Return [X, Y] of the center of cell containing provided text 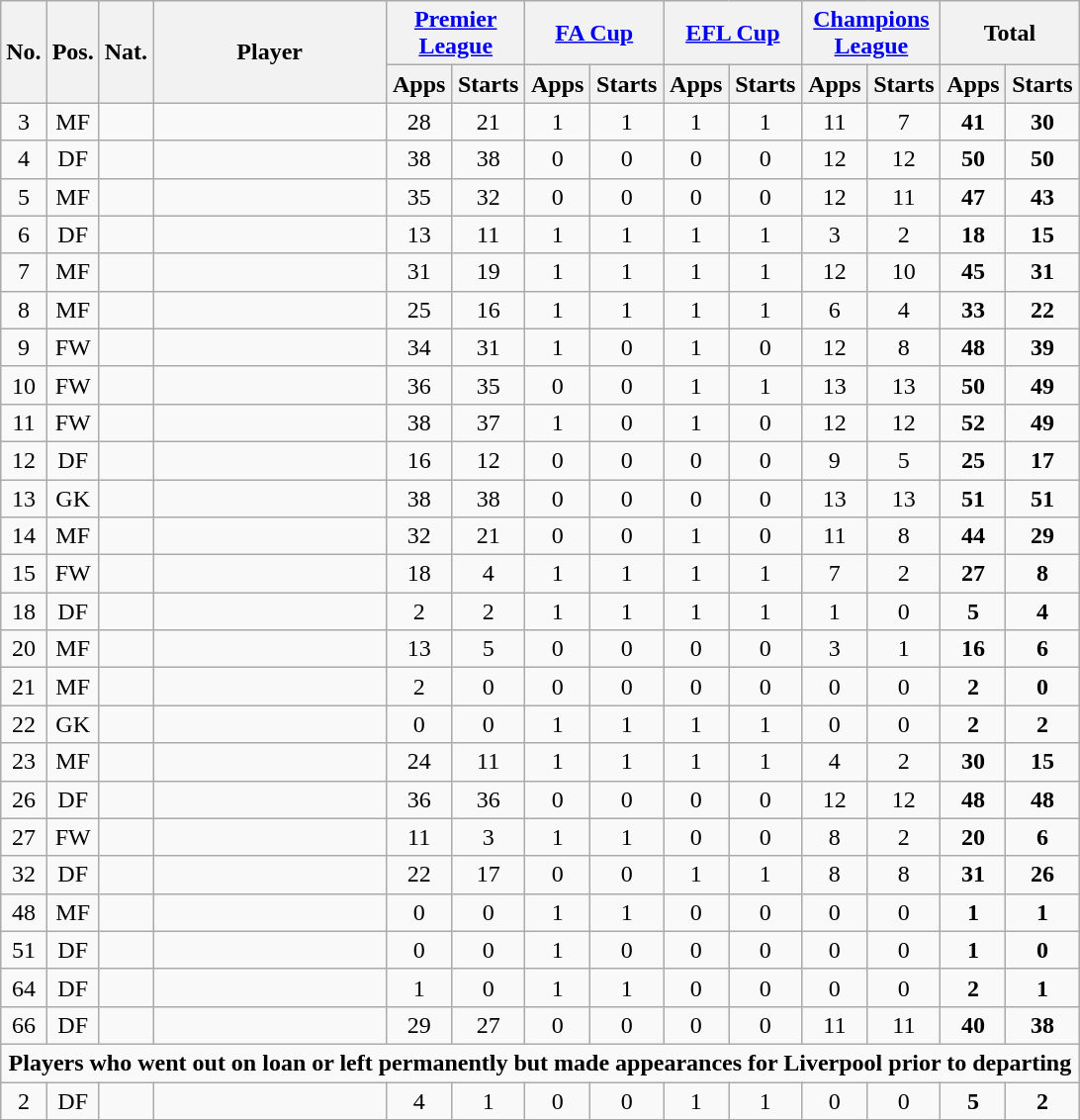
64 [24, 987]
40 [973, 1025]
14 [24, 536]
47 [973, 197]
43 [1042, 197]
Champions League [871, 34]
66 [24, 1025]
Nat. [126, 51]
37 [489, 422]
24 [419, 762]
41 [973, 122]
34 [419, 347]
28 [419, 122]
19 [489, 272]
Premier League [456, 34]
Pos. [73, 51]
Players who went out on loan or left permanently but made appearances for Liverpool prior to departing [540, 1063]
39 [1042, 347]
45 [973, 272]
44 [973, 536]
FA Cup [594, 34]
EFL Cup [733, 34]
33 [973, 310]
52 [973, 422]
No. [24, 51]
Player [270, 51]
23 [24, 762]
Total [1010, 34]
